Return (X, Y) of the center of cell containing provided text 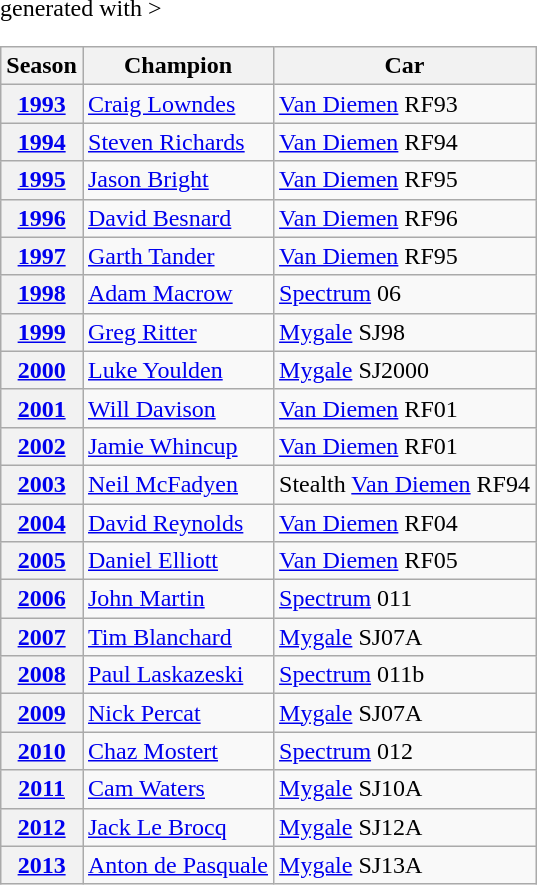
Mygale SJ2000 (405, 370)
2005 (42, 561)
John Martin (178, 599)
Van Diemen RF93 (405, 104)
Steven Richards (178, 142)
2013 (42, 865)
Tim Blanchard (178, 637)
David Reynolds (178, 523)
Champion (178, 66)
Van Diemen RF96 (405, 218)
1999 (42, 332)
2012 (42, 827)
Mygale SJ13A (405, 865)
1994 (42, 142)
2000 (42, 370)
Neil McFadyen (178, 484)
Mygale SJ98 (405, 332)
2004 (42, 523)
1998 (42, 294)
Greg Ritter (178, 332)
Spectrum 011b (405, 675)
1995 (42, 180)
Paul Laskazeski (178, 675)
Spectrum 012 (405, 751)
Will Davison (178, 408)
Spectrum 011 (405, 599)
Spectrum 06 (405, 294)
Season (42, 66)
Jason Bright (178, 180)
2008 (42, 675)
2007 (42, 637)
Van Diemen RF05 (405, 561)
Jamie Whincup (178, 446)
2010 (42, 751)
2002 (42, 446)
Jack Le Brocq (178, 827)
2003 (42, 484)
2001 (42, 408)
Chaz Mostert (178, 751)
Stealth Van Diemen RF94 (405, 484)
Car (405, 66)
2006 (42, 599)
Luke Youlden (178, 370)
Mygale SJ12A (405, 827)
Cam Waters (178, 789)
2011 (42, 789)
Adam Macrow (178, 294)
2009 (42, 713)
Anton de Pasquale (178, 865)
1996 (42, 218)
Mygale SJ10A (405, 789)
David Besnard (178, 218)
Daniel Elliott (178, 561)
Garth Tander (178, 256)
1997 (42, 256)
Craig Lowndes (178, 104)
Van Diemen RF04 (405, 523)
1993 (42, 104)
Nick Percat (178, 713)
Van Diemen RF94 (405, 142)
